Return the [X, Y] coordinate for the center point of the cell that contains the specified text.  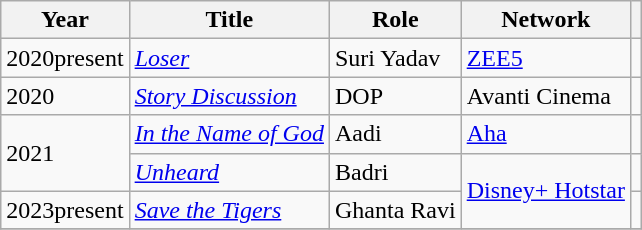
Network [546, 20]
Year [65, 20]
2021 [65, 153]
Suri Yadav [395, 58]
2020 [65, 96]
Unheard [229, 172]
Title [229, 20]
2023present [65, 210]
Loser [229, 58]
Aha [546, 134]
Save the Tigers [229, 210]
Role [395, 20]
ZEE5 [546, 58]
Story Discussion [229, 96]
2020present [65, 58]
Aadi [395, 134]
Disney+ Hotstar [546, 191]
Ghanta Ravi [395, 210]
DOP [395, 96]
Badri [395, 172]
Avanti Cinema [546, 96]
In the Name of God [229, 134]
